Locate the cell with the specified text and output its [x, y] center coordinate. 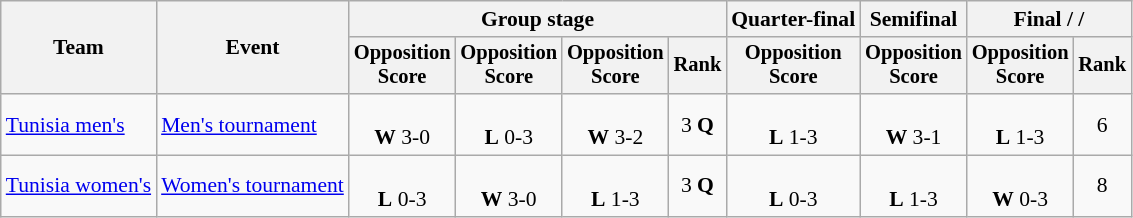
Event [252, 48]
Women's tournament [252, 186]
Quarter-final [793, 19]
Men's tournament [252, 124]
W 0-3 [1020, 186]
6 [1102, 124]
Tunisia men's [78, 124]
W 3-2 [616, 124]
Group stage [538, 19]
W 3-1 [914, 124]
Tunisia women's [78, 186]
Final / / [1049, 19]
Team [78, 48]
Semifinal [914, 19]
8 [1102, 186]
